Return (x, y) of the center of cell containing provided text 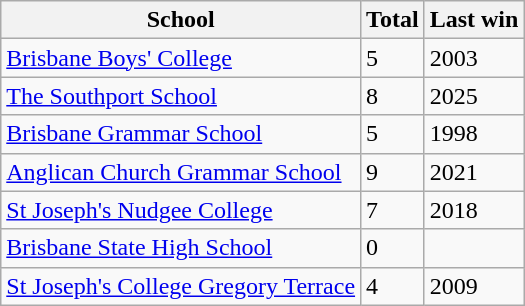
Last win (474, 20)
2025 (474, 96)
St Joseph's College Gregory Terrace (181, 286)
9 (393, 172)
1998 (474, 134)
2018 (474, 210)
Anglican Church Grammar School (181, 172)
2009 (474, 286)
2003 (474, 58)
Total (393, 20)
2021 (474, 172)
4 (393, 286)
St Joseph's Nudgee College (181, 210)
0 (393, 248)
7 (393, 210)
Brisbane Boys' College (181, 58)
8 (393, 96)
Brisbane Grammar School (181, 134)
Brisbane State High School (181, 248)
The Southport School (181, 96)
School (181, 20)
